Scan for the cell matching the given text and deliver its (x, y) coordinate at center. 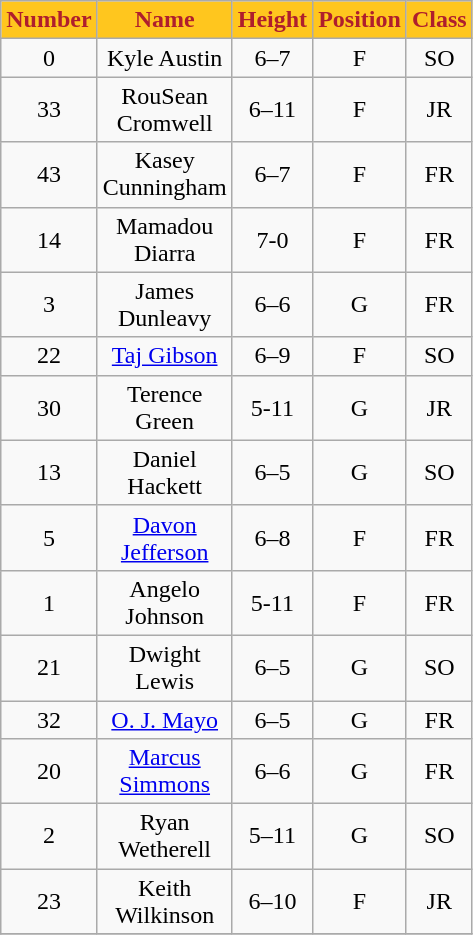
Kasey Cunningham (164, 174)
3 (49, 304)
James Dunleavy (164, 304)
0 (49, 58)
22 (49, 356)
Mamadou Diarra (164, 240)
Daniel Hackett (164, 472)
O. J. Mayo (164, 719)
Class (439, 20)
Name (164, 20)
5 (49, 538)
6–8 (272, 538)
21 (49, 668)
Terence Green (164, 408)
6–9 (272, 356)
32 (49, 719)
Keith Wilkinson (164, 902)
2 (49, 836)
Height (272, 20)
6–10 (272, 902)
43 (49, 174)
Ryan Wetherell (164, 836)
Kyle Austin (164, 58)
1 (49, 602)
14 (49, 240)
5–11 (272, 836)
7-0 (272, 240)
RouSean Cromwell (164, 110)
6–11 (272, 110)
30 (49, 408)
Position (360, 20)
Angelo Johnson (164, 602)
23 (49, 902)
Taj Gibson (164, 356)
20 (49, 772)
Marcus Simmons (164, 772)
Number (49, 20)
Davon Jefferson (164, 538)
13 (49, 472)
Dwight Lewis (164, 668)
33 (49, 110)
